Scan for the cell matching the given text and deliver its [x, y] coordinate at center. 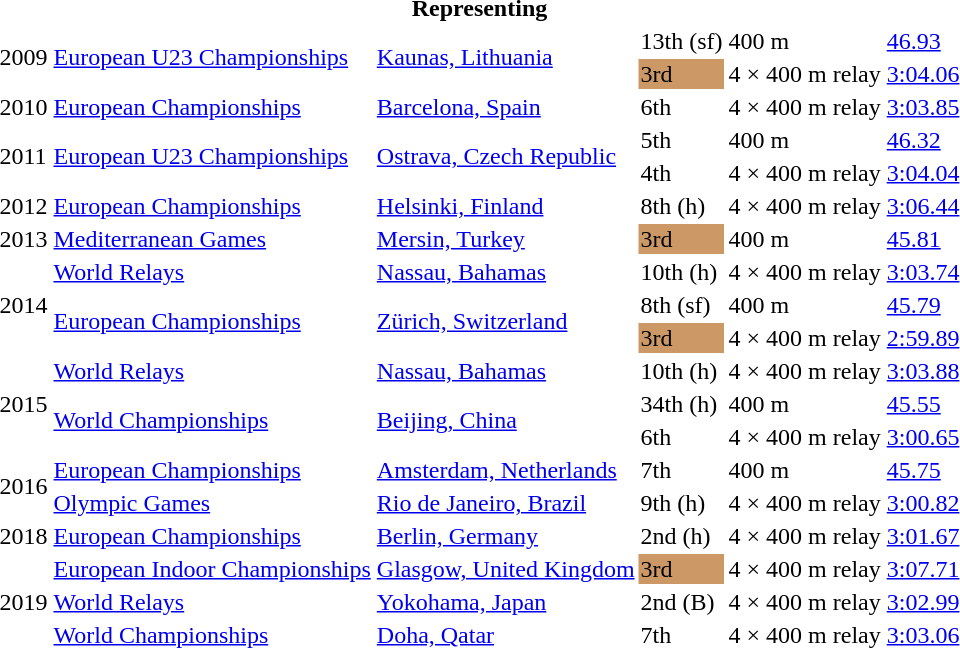
Berlin, Germany [506, 536]
Ostrava, Czech Republic [506, 156]
Zürich, Switzerland [506, 322]
8th (h) [682, 206]
Glasgow, United Kingdom [506, 569]
5th [682, 140]
2nd (h) [682, 536]
7th [682, 470]
8th (sf) [682, 305]
Kaunas, Lithuania [506, 58]
World Championships [212, 420]
European Indoor Championships [212, 569]
Mediterranean Games [212, 239]
Mersin, Turkey [506, 239]
2nd (B) [682, 602]
Rio de Janeiro, Brazil [506, 503]
34th (h) [682, 404]
13th (sf) [682, 41]
4th [682, 173]
Olympic Games [212, 503]
Helsinki, Finland [506, 206]
Yokohama, Japan [506, 602]
9th (h) [682, 503]
Beijing, China [506, 420]
Barcelona, Spain [506, 107]
Amsterdam, Netherlands [506, 470]
